Provide the [X, Y] coordinate of the cell's center where the given text is located.  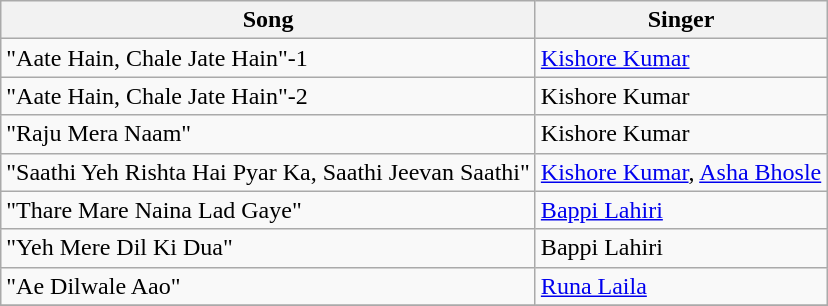
"Thare Mare Naina Lad Gaye" [268, 210]
Kishore Kumar, Asha Bhosle [680, 172]
"Raju Mera Naam" [268, 134]
Runa Laila [680, 286]
"Saathi Yeh Rishta Hai Pyar Ka, Saathi Jeevan Saathi" [268, 172]
"Ae Dilwale Aao" [268, 286]
Song [268, 20]
"Aate Hain, Chale Jate Hain"-2 [268, 96]
"Yeh Mere Dil Ki Dua" [268, 248]
Singer [680, 20]
"Aate Hain, Chale Jate Hain"-1 [268, 58]
